Capture the cell that displays the provided text and extract its (X, Y) central coordinate. 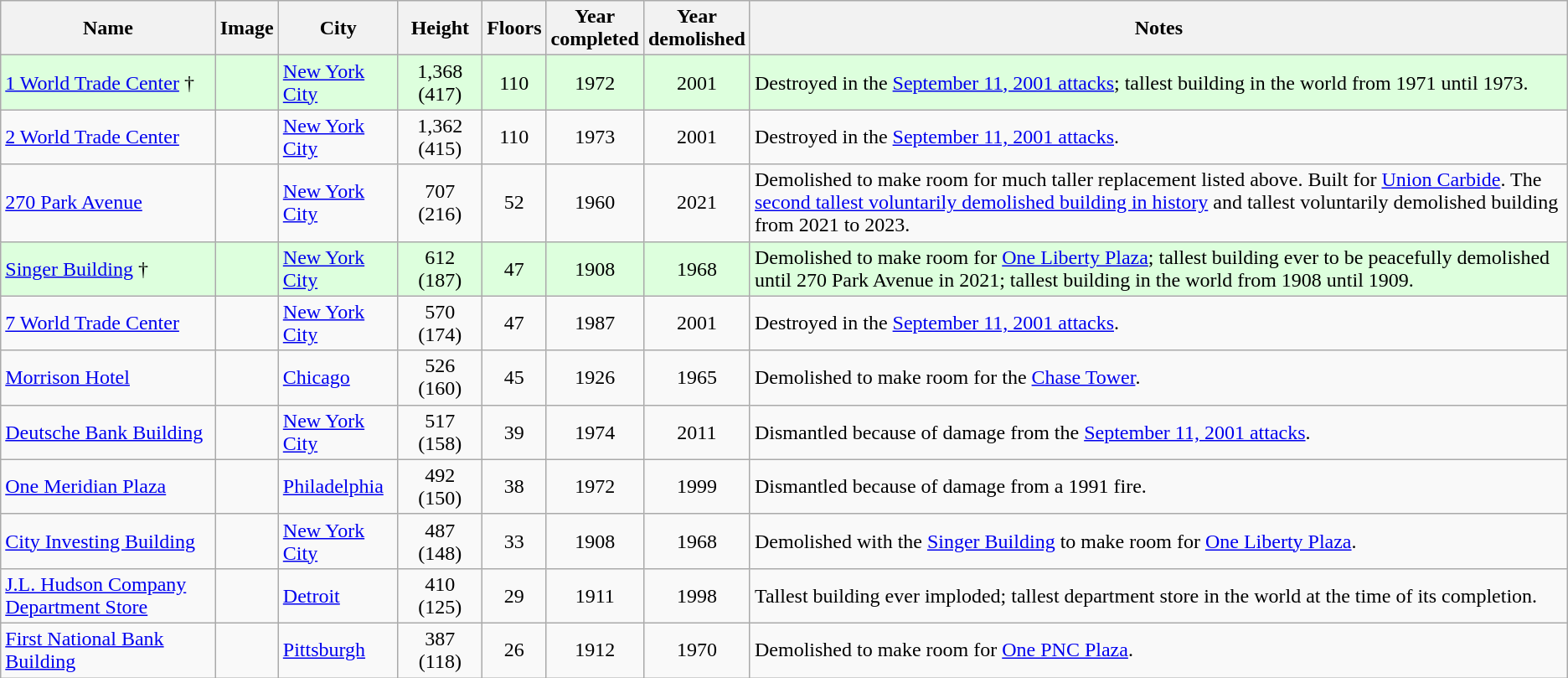
29 (514, 595)
Destroyed in the September 11, 2001 attacks; tallest building in the world from 1971 until 1973. (1158, 82)
1965 (697, 377)
38 (514, 486)
1970 (697, 650)
City (338, 28)
1987 (595, 323)
1973 (595, 137)
2021 (697, 203)
1912 (595, 650)
Yearcompleted (595, 28)
First National Bank Building (108, 650)
Detroit (338, 595)
1,368 (417) (441, 82)
Philadelphia (338, 486)
1974 (595, 432)
Floors (514, 28)
1960 (595, 203)
26 (514, 650)
Pittsburgh (338, 650)
2011 (697, 432)
Yeardemolished (697, 28)
39 (514, 432)
Deutsche Bank Building (108, 432)
Demolished with the Singer Building to make room for One Liberty Plaza. (1158, 541)
City Investing Building (108, 541)
52 (514, 203)
487 (148) (441, 541)
Height (441, 28)
492 (150) (441, 486)
Singer Building † (108, 268)
1911 (595, 595)
Dismantled because of damage from the September 11, 2001 attacks. (1158, 432)
Tallest building ever imploded; tallest department store in the world at the time of its completion. (1158, 595)
45 (514, 377)
2 World Trade Center (108, 137)
Dismantled because of damage from a 1991 fire. (1158, 486)
7 World Trade Center (108, 323)
1 World Trade Center † (108, 82)
612 (187) (441, 268)
One Meridian Plaza (108, 486)
526 (160) (441, 377)
33 (514, 541)
Demolished to make room for One PNC Plaza. (1158, 650)
270 Park Avenue (108, 203)
707 (216) (441, 203)
Demolished to make room for the Chase Tower. (1158, 377)
1999 (697, 486)
1926 (595, 377)
Notes (1158, 28)
517 (158) (441, 432)
570 (174) (441, 323)
Name (108, 28)
J.L. Hudson Company Department Store (108, 595)
1998 (697, 595)
410 (125) (441, 595)
Image (246, 28)
Morrison Hotel (108, 377)
Chicago (338, 377)
387 (118) (441, 650)
1,362 (415) (441, 137)
